Return the [x, y] coordinate for the center point of the cell that contains the specified text.  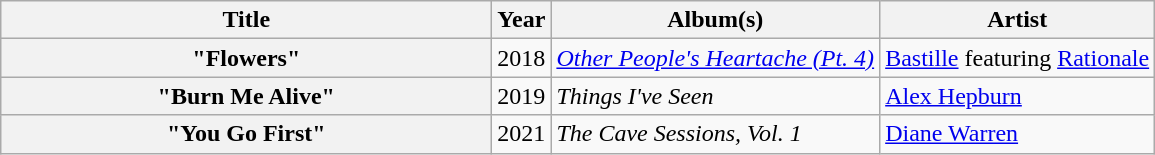
"Burn Me Alive" [246, 96]
The Cave Sessions, Vol. 1 [716, 134]
Diane Warren [1018, 134]
Year [522, 20]
2018 [522, 58]
2021 [522, 134]
Other People's Heartache (Pt. 4) [716, 58]
Title [246, 20]
"You Go First" [246, 134]
"Flowers" [246, 58]
Things I've Seen [716, 96]
Artist [1018, 20]
2019 [522, 96]
Album(s) [716, 20]
Alex Hepburn [1018, 96]
Bastille featuring Rationale [1018, 58]
